For the text-containing cell, return its midpoint in [x, y] coordinate format. 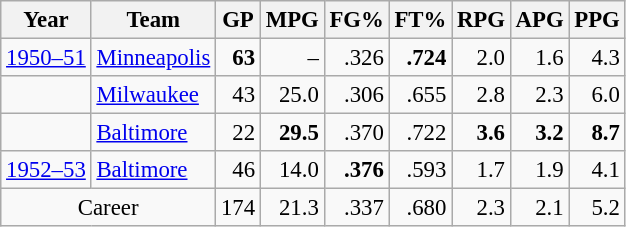
174 [238, 208]
PPG [597, 20]
– [292, 58]
FG% [356, 20]
.722 [420, 133]
.376 [356, 170]
21.3 [292, 208]
5.2 [597, 208]
22 [238, 133]
2.0 [482, 58]
Team [153, 20]
43 [238, 95]
4.3 [597, 58]
.306 [356, 95]
46 [238, 170]
.724 [420, 58]
1.6 [540, 58]
APG [540, 20]
.593 [420, 170]
6.0 [597, 95]
14.0 [292, 170]
1950–51 [46, 58]
.680 [420, 208]
2.1 [540, 208]
Year [46, 20]
25.0 [292, 95]
GP [238, 20]
3.2 [540, 133]
1.9 [540, 170]
Minneapolis [153, 58]
.337 [356, 208]
.326 [356, 58]
MPG [292, 20]
8.7 [597, 133]
29.5 [292, 133]
Career [108, 208]
RPG [482, 20]
FT% [420, 20]
63 [238, 58]
Milwaukee [153, 95]
3.6 [482, 133]
1.7 [482, 170]
4.1 [597, 170]
.655 [420, 95]
1952–53 [46, 170]
2.8 [482, 95]
.370 [356, 133]
